From the cell containing the given text, extract its center point as (x, y) coordinate. 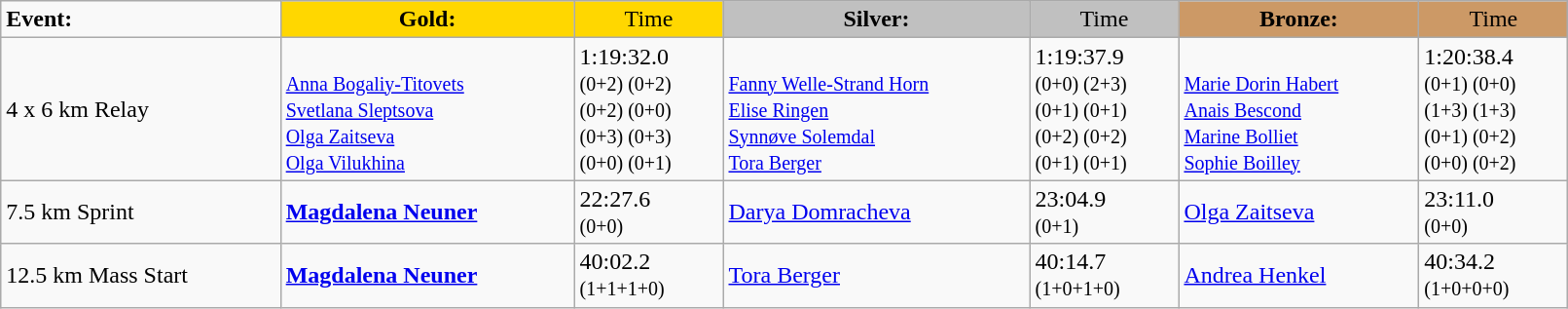
Fanny Welle-Strand HornElise RingenSynnøve SolemdalTora Berger (876, 109)
Tora Berger (876, 275)
23:11.0(0+0) (1493, 212)
4 x 6 km Relay (140, 109)
1:19:32.0(0+2) (0+2)(0+2) (0+0)(0+3) (0+3)(0+0) (0+1) (648, 109)
1:19:37.9(0+0) (2+3)(0+1) (0+1)(0+2) (0+2)(0+1) (0+1) (1104, 109)
23:04.9(0+1) (1104, 212)
Silver: (876, 19)
1:20:38.4(0+1) (0+0)(1+3) (1+3)(0+1) (0+2)(0+0) (0+2) (1493, 109)
12.5 km Mass Start (140, 275)
Andrea Henkel (1298, 275)
Darya Domracheva (876, 212)
22:27.6(0+0) (648, 212)
Olga Zaitseva (1298, 212)
40:14.7(1+0+1+0) (1104, 275)
Anna Bogaliy-TitovetsSvetlana SleptsovaOlga ZaitsevaOlga Vilukhina (427, 109)
Marie Dorin HabertAnais BescondMarine BollietSophie Boilley (1298, 109)
40:02.2(1+1+1+0) (648, 275)
7.5 km Sprint (140, 212)
40:34.2(1+0+0+0) (1493, 275)
Event: (140, 19)
Bronze: (1298, 19)
Gold: (427, 19)
